Capture the cell that displays the provided text and extract its [x, y] central coordinate. 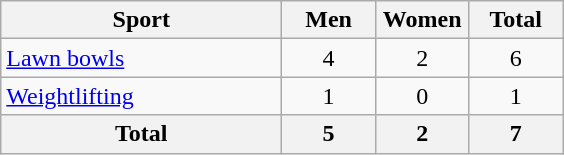
6 [516, 58]
Men [329, 20]
Weightlifting [142, 96]
4 [329, 58]
5 [329, 134]
0 [422, 96]
Sport [142, 20]
7 [516, 134]
Lawn bowls [142, 58]
Women [422, 20]
